Pinpoint the cell where the given text exists, returning its (X, Y) midpoint coordinate. 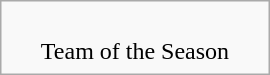
Team of the Season (134, 38)
